Search for the cell housing the specified text and yield its [X, Y] center coordinate. 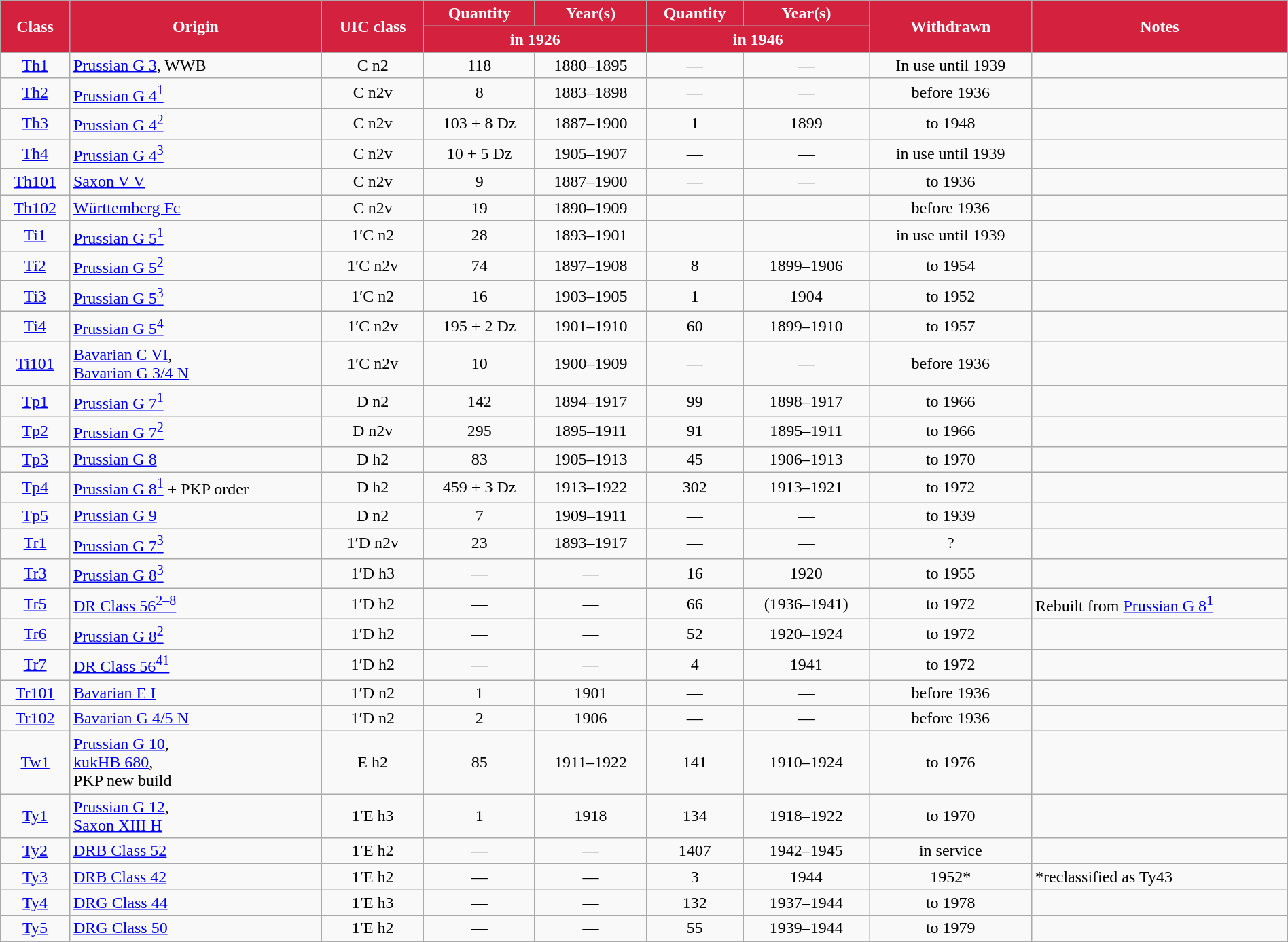
Prussian G 73 [196, 543]
Tr102 [35, 719]
Bavarian G 4/5 N [196, 719]
Ti3 [35, 296]
142 [480, 401]
E h2 [372, 763]
52 [695, 634]
Ty2 [35, 851]
In use until 1939 [951, 65]
1897–1908 [590, 266]
1899–1906 [806, 266]
Saxon V V [196, 182]
Prussian G 83 [196, 573]
Tp1 [35, 401]
Bavarian C VI,Bavarian G 3/4 N [196, 364]
Ty5 [35, 928]
1893–1917 [590, 543]
Withdrawn [951, 26]
302 [695, 488]
Prussian G 71 [196, 401]
Tr5 [35, 604]
Tr101 [35, 693]
Ti2 [35, 266]
Prussian G 53 [196, 296]
Prussian G 42 [196, 124]
1952* [951, 877]
Th4 [35, 153]
7 [480, 515]
DR Class 5641 [196, 664]
DRB Class 52 [196, 851]
1900–1909 [590, 364]
1905–1913 [590, 459]
1894–1917 [590, 401]
Origin [196, 26]
Tp3 [35, 459]
132 [695, 903]
10 + 5 Dz [480, 153]
Prussian G 8 [196, 459]
UIC class [372, 26]
1906 [590, 719]
Ti101 [35, 364]
141 [695, 763]
in 1926 [535, 39]
1918 [590, 816]
195 + 2 Dz [480, 326]
Prussian G 51 [196, 236]
to 1978 [951, 903]
Tr3 [35, 573]
1893–1901 [590, 236]
1918–1922 [806, 816]
to 1976 [951, 763]
to 1955 [951, 573]
Th3 [35, 124]
103 + 8 Dz [480, 124]
Prussian G 3, WWB [196, 65]
Prussian G 82 [196, 634]
Rebuilt from Prussian G 81 [1160, 604]
to 1948 [951, 124]
Prussian G 41 [196, 94]
Th1 [35, 65]
Ty4 [35, 903]
1913–1921 [806, 488]
1901 [590, 693]
55 [695, 928]
DR Class 562–8 [196, 604]
Ti4 [35, 326]
Tw1 [35, 763]
1899–1910 [806, 326]
Prussian G 72 [196, 432]
1920 [806, 573]
D n2v [372, 432]
1941 [806, 664]
1890–1909 [590, 208]
to 1952 [951, 296]
85 [480, 763]
DRG Class 50 [196, 928]
? [951, 543]
Th101 [35, 182]
1939–1944 [806, 928]
DRG Class 44 [196, 903]
Prussian G 10,kukHB 680,PKP new build [196, 763]
to 1957 [951, 326]
4 [695, 664]
1910–1924 [806, 763]
1903–1905 [590, 296]
9 [480, 182]
to 1979 [951, 928]
66 [695, 604]
Prussian G 12,Saxon XIII H [196, 816]
2 [480, 719]
in service [951, 851]
295 [480, 432]
Th2 [35, 94]
83 [480, 459]
74 [480, 266]
Ty1 [35, 816]
Ti1 [35, 236]
99 [695, 401]
to 1954 [951, 266]
Tr6 [35, 634]
Prussian G 81 + PKP order [196, 488]
1913–1922 [590, 488]
1942–1945 [806, 851]
in 1946 [758, 39]
Prussian G 43 [196, 153]
Notes [1160, 26]
1′D h3 [372, 573]
1407 [695, 851]
Class [35, 26]
1904 [806, 296]
45 [695, 459]
1883–1898 [590, 94]
1901–1910 [590, 326]
Ty3 [35, 877]
Prussian G 54 [196, 326]
to 1939 [951, 515]
DRB Class 42 [196, 877]
Württemberg Fc [196, 208]
to 1936 [951, 182]
Prussian G 52 [196, 266]
*reclassified as Ty43 [1160, 877]
10 [480, 364]
23 [480, 543]
Prussian G 9 [196, 515]
91 [695, 432]
1880–1895 [590, 65]
60 [695, 326]
1911–1922 [590, 763]
459 + 3 Dz [480, 488]
C n2 [372, 65]
Tr7 [35, 664]
1937–1944 [806, 903]
3 [695, 877]
Tr1 [35, 543]
1898–1917 [806, 401]
1905–1907 [590, 153]
1944 [806, 877]
1906–1913 [806, 459]
Tp2 [35, 432]
118 [480, 65]
Tp4 [35, 488]
1′D n2v [372, 543]
Bavarian E I [196, 693]
Th102 [35, 208]
(1936–1941) [806, 604]
1920–1924 [806, 634]
Tp5 [35, 515]
1899 [806, 124]
19 [480, 208]
134 [695, 816]
1909–1911 [590, 515]
28 [480, 236]
